Detect which cell encompasses the target text, then output its [x, y] center coordinate. 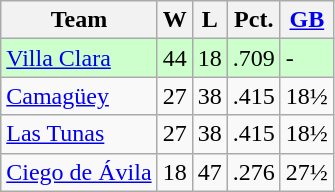
47 [210, 172]
.276 [254, 172]
L [210, 20]
27½ [306, 172]
Las Tunas [79, 134]
Team [79, 20]
Camagüey [79, 96]
44 [174, 58]
Villa Clara [79, 58]
.709 [254, 58]
Pct. [254, 20]
Ciego de Ávila [79, 172]
- [306, 58]
W [174, 20]
GB [306, 20]
